Determine the [x, y] coordinate at the center of the cell enclosing the given text.  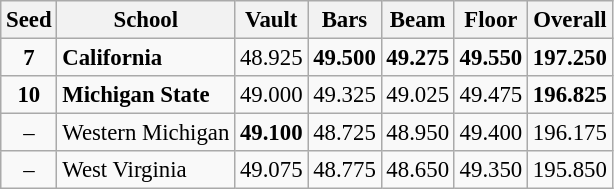
49.550 [490, 58]
West Virginia [146, 170]
195.850 [570, 170]
49.000 [272, 95]
Vault [272, 20]
196.825 [570, 95]
197.250 [570, 58]
49.025 [418, 95]
196.175 [570, 133]
48.725 [344, 133]
School [146, 20]
48.775 [344, 170]
Floor [490, 20]
49.325 [344, 95]
California [146, 58]
Bars [344, 20]
48.925 [272, 58]
48.650 [418, 170]
10 [29, 95]
Western Michigan [146, 133]
7 [29, 58]
49.475 [490, 95]
49.500 [344, 58]
Beam [418, 20]
49.075 [272, 170]
49.275 [418, 58]
Michigan State [146, 95]
Overall [570, 20]
49.100 [272, 133]
49.400 [490, 133]
48.950 [418, 133]
49.350 [490, 170]
Seed [29, 20]
